Provide the (x, y) coordinate of the cell's center where the given text is located.  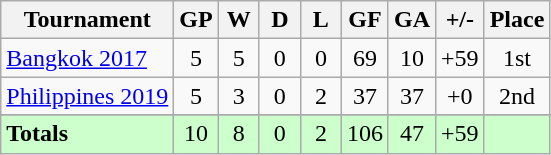
1st (517, 58)
47 (412, 134)
Philippines 2019 (88, 96)
+0 (460, 96)
Tournament (88, 20)
69 (364, 58)
GF (364, 20)
Place (517, 20)
Bangkok 2017 (88, 58)
D (280, 20)
+/- (460, 20)
GP (196, 20)
106 (364, 134)
3 (238, 96)
L (320, 20)
GA (412, 20)
2nd (517, 96)
Totals (88, 134)
W (238, 20)
8 (238, 134)
